Identify which cell holds the provided text, then report its [X, Y] central coordinate. 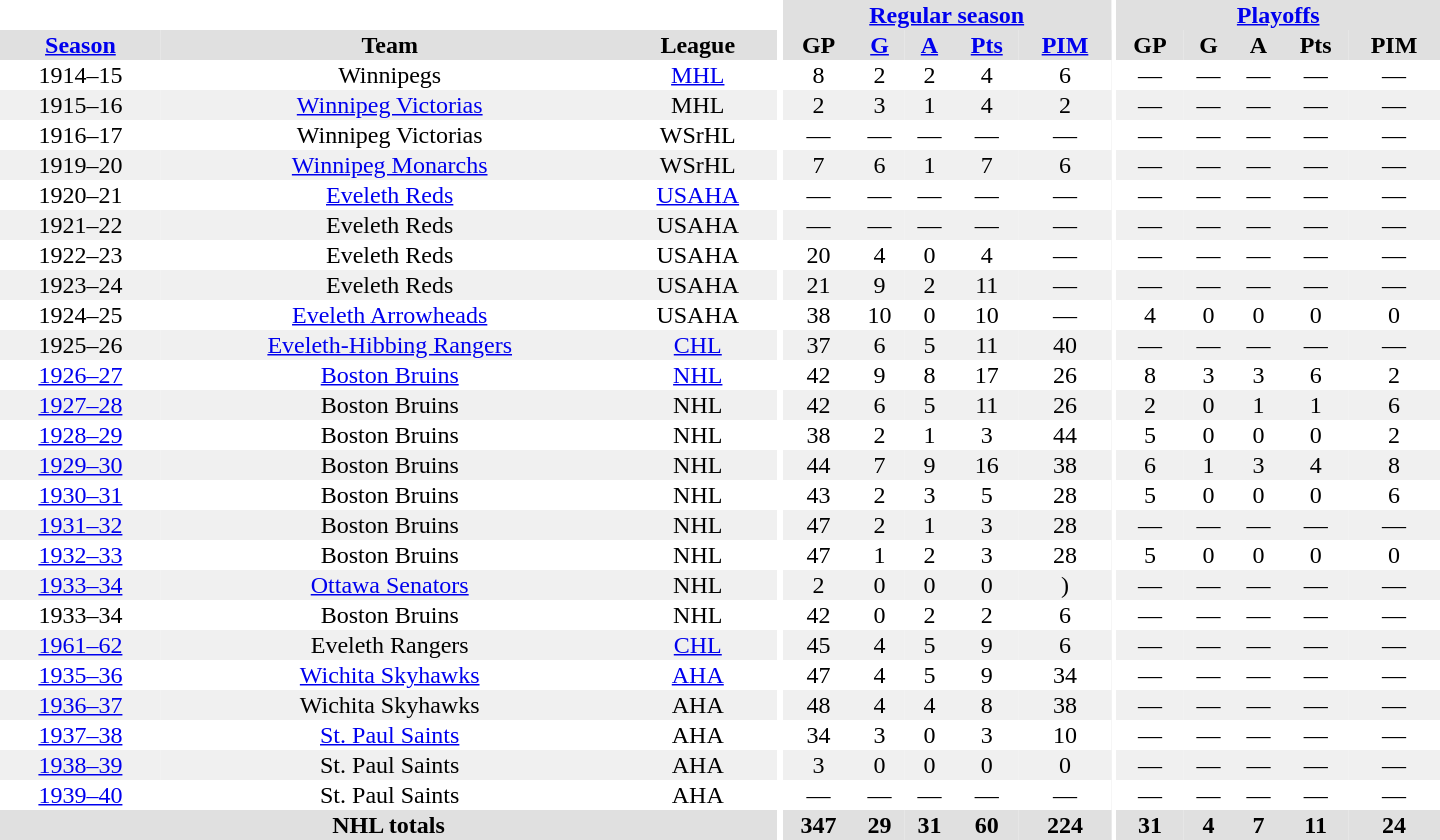
1925–26 [80, 345]
1935–36 [80, 675]
Winnipegs [390, 75]
29 [880, 825]
40 [1065, 345]
21 [819, 285]
16 [986, 465]
1936–37 [80, 705]
NHL totals [388, 825]
1937–38 [80, 735]
224 [1065, 825]
1921–22 [80, 225]
Eveleth Rangers [390, 645]
1930–31 [80, 495]
1915–16 [80, 105]
Team [390, 45]
Season [80, 45]
1939–40 [80, 795]
Ottawa Senators [390, 585]
1914–15 [80, 75]
) [1065, 585]
43 [819, 495]
1961–62 [80, 645]
1927–28 [80, 405]
1928–29 [80, 435]
20 [819, 255]
24 [1394, 825]
1919–20 [80, 165]
1920–21 [80, 195]
League [698, 45]
1938–39 [80, 765]
1931–32 [80, 525]
1926–27 [80, 375]
1916–17 [80, 135]
Eveleth Arrowheads [390, 315]
1923–24 [80, 285]
1924–25 [80, 315]
1922–23 [80, 255]
60 [986, 825]
347 [819, 825]
1929–30 [80, 465]
48 [819, 705]
Winnipeg Monarchs [390, 165]
Eveleth-Hibbing Rangers [390, 345]
Playoffs [1278, 15]
37 [819, 345]
17 [986, 375]
45 [819, 645]
1932–33 [80, 555]
Regular season [947, 15]
